Pinpoint the cell where the given text exists, returning its [X, Y] midpoint coordinate. 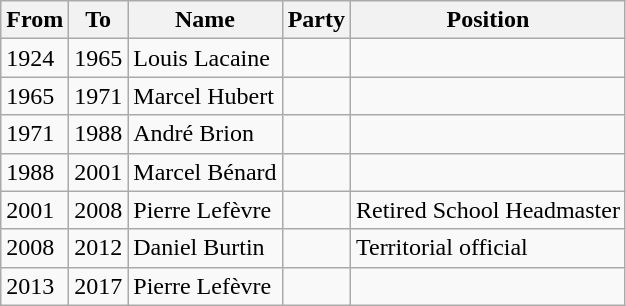
2013 [35, 286]
Marcel Bénard [205, 172]
2017 [98, 286]
2012 [98, 248]
Party [316, 20]
Retired School Headmaster [488, 210]
Territorial official [488, 248]
To [98, 20]
Marcel Hubert [205, 96]
From [35, 20]
Position [488, 20]
1924 [35, 58]
Louis Lacaine [205, 58]
André Brion [205, 134]
Name [205, 20]
Daniel Burtin [205, 248]
